Capture the cell that displays the provided text and extract its (X, Y) central coordinate. 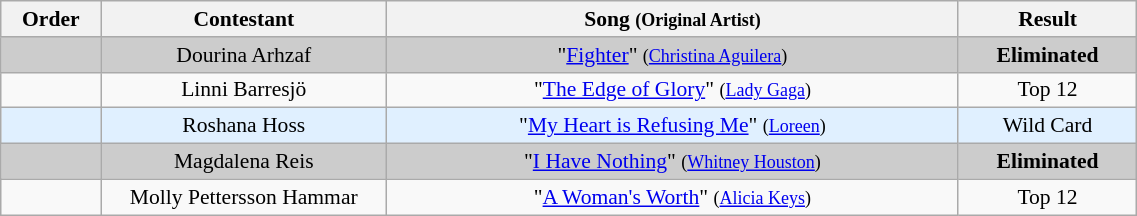
"The Edge of Glory" (Lady Gaga) (673, 90)
Dourina Arhzaf (244, 55)
"My Heart is Refusing Me" (Loreen) (673, 126)
Molly Pettersson Hammar (244, 197)
Linni Barresjö (244, 90)
"A Woman's Worth" (Alicia Keys) (673, 197)
"Fighter" (Christina Aguilera) (673, 55)
Order (51, 19)
Roshana Hoss (244, 126)
Song (Original Artist) (673, 19)
Wild Card (1048, 126)
Contestant (244, 19)
"I Have Nothing" (Whitney Houston) (673, 162)
Magdalena Reis (244, 162)
Result (1048, 19)
